Scan for the cell matching the given text and deliver its [x, y] coordinate at center. 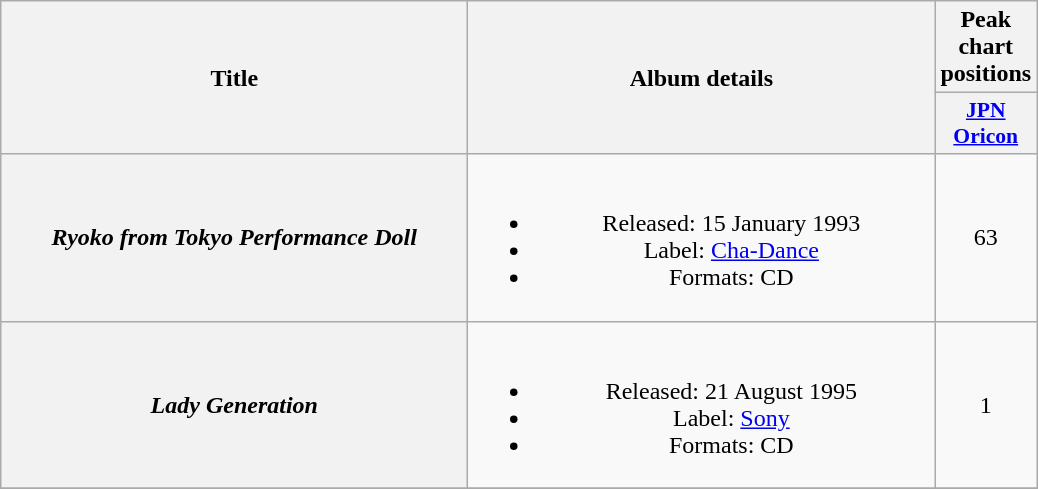
Released: 21 August 1995Label: SonyFormats: CD [702, 404]
Album details [702, 78]
JPNOricon [986, 124]
1 [986, 404]
Ryoko from Tokyo Performance Doll [234, 238]
Released: 15 January 1993Label: Cha-DanceFormats: CD [702, 238]
Title [234, 78]
Peak chart positions [986, 47]
63 [986, 238]
Lady Generation [234, 404]
